Find where the given text appears and provide that cell's center as (x, y) coordinate. 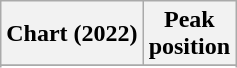
Chart (2022) (72, 34)
Peakposition (189, 34)
